Return [x, y] of the center of cell containing provided text 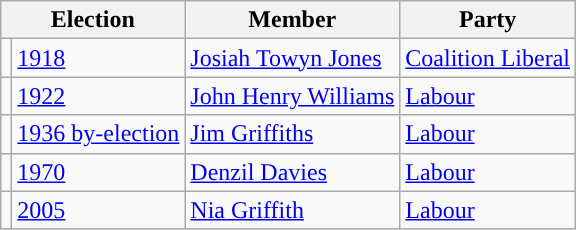
Josiah Towyn Jones [292, 58]
Election [93, 20]
Nia Griffith [292, 210]
1936 by-election [98, 134]
Jim Griffiths [292, 134]
John Henry Williams [292, 96]
2005 [98, 210]
Coalition Liberal [488, 58]
Denzil Davies [292, 172]
Member [292, 20]
1970 [98, 172]
1922 [98, 96]
1918 [98, 58]
Party [488, 20]
